Find where the given text appears and provide that cell's center as (x, y) coordinate. 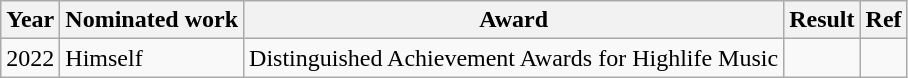
Distinguished Achievement Awards for Highlife Music (514, 58)
Nominated work (152, 20)
Ref (884, 20)
2022 (30, 58)
Himself (152, 58)
Year (30, 20)
Award (514, 20)
Result (822, 20)
